Extract the (x, y) coordinate from the center of the cell holding the provided text.  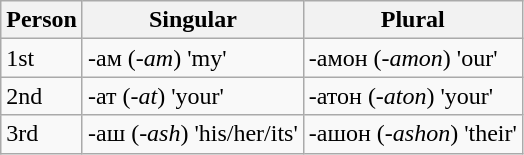
-аш (-ash) 'his/her/its' (192, 134)
3rd (42, 134)
Singular (192, 20)
-амон (-amon) 'our' (412, 58)
-ат (-at) 'your' (192, 96)
-ашон (-ashon) 'their' (412, 134)
Person (42, 20)
-атон (-aton) 'your' (412, 96)
1st (42, 58)
2nd (42, 96)
Plural (412, 20)
-ам (-am) 'my' (192, 58)
